Provide the [x, y] coordinate of the cell's center where the given text is located.  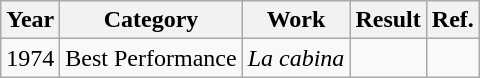
Result [388, 20]
Category [151, 20]
Best Performance [151, 58]
Year [30, 20]
Work [296, 20]
La cabina [296, 58]
1974 [30, 58]
Ref. [452, 20]
